Output the [x, y] coordinate of the center of the cell containing the given text.  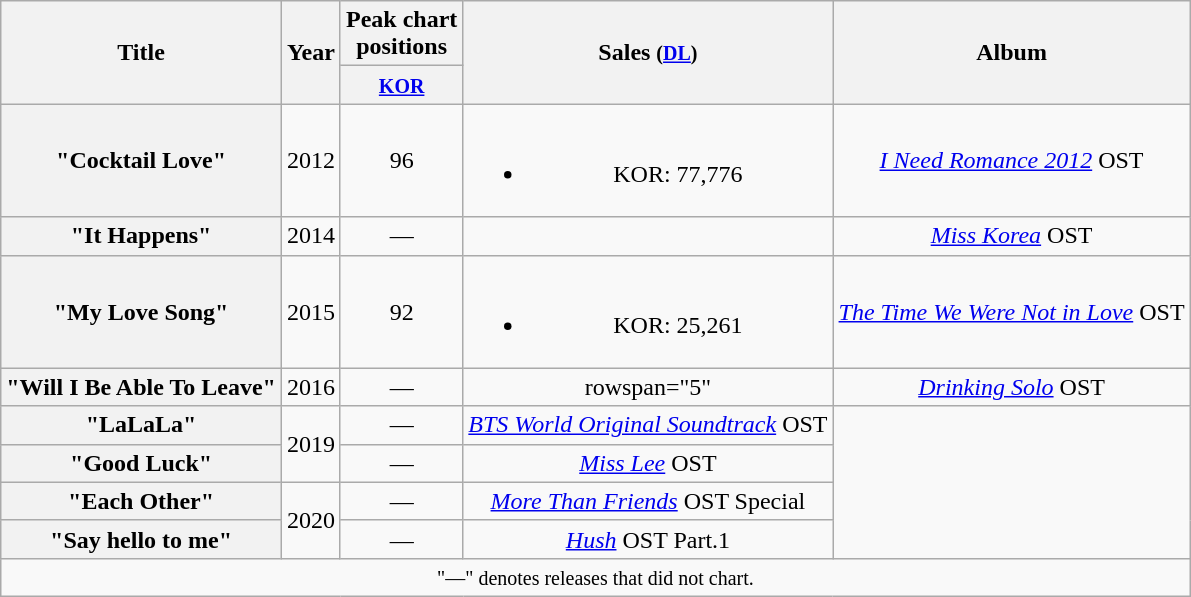
The Time We Were Not in Love OST [1012, 312]
2015 [310, 312]
Title [142, 52]
Miss Lee OST [648, 463]
"LaLaLa" [142, 425]
KOR [401, 85]
"Each Other" [142, 501]
2014 [310, 236]
"—" denotes releases that did not chart. [596, 577]
2016 [310, 387]
More Than Friends OST Special [648, 501]
96 [401, 160]
Miss Korea OST [1012, 236]
Year [310, 52]
"Say hello to me" [142, 539]
"It Happens" [142, 236]
"My Love Song" [142, 312]
Peak chart positions [401, 34]
2012 [310, 160]
I Need Romance 2012 OST [1012, 160]
"Will I Be Able To Leave" [142, 387]
2019 [310, 444]
KOR: 25,261 [648, 312]
92 [401, 312]
KOR: 77,776 [648, 160]
Album [1012, 52]
rowspan="5" [648, 387]
Drinking Solo OST [1012, 387]
BTS World Original Soundtrack OST [648, 425]
"Cocktail Love" [142, 160]
2020 [310, 520]
Sales (DL) [648, 52]
"Good Luck" [142, 463]
Hush OST Part.1 [648, 539]
